From the cell containing the given text, extract its center point as (x, y) coordinate. 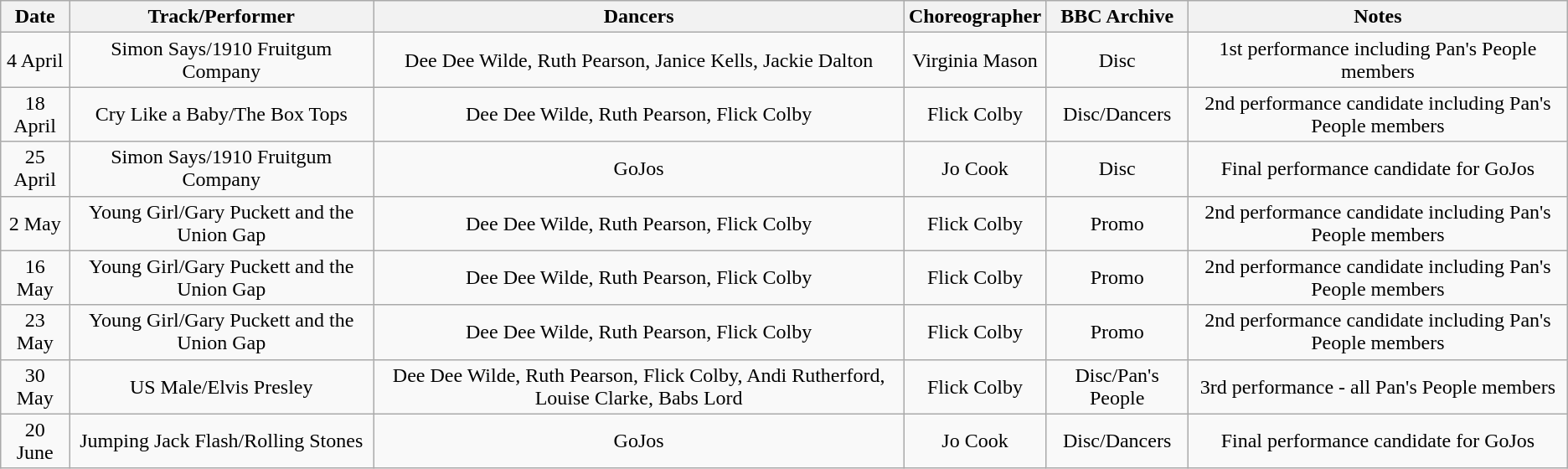
Date (35, 17)
Virginia Mason (975, 60)
Choreographer (975, 17)
Jumping Jack Flash/Rolling Stones (221, 441)
Track/Performer (221, 17)
US Male/Elvis Presley (221, 387)
Disc/Pan's People (1117, 387)
Dancers (638, 17)
Cry Like a Baby/The Box Tops (221, 114)
18 April (35, 114)
Notes (1379, 17)
2 May (35, 223)
4 April (35, 60)
BBC Archive (1117, 17)
25 April (35, 169)
16 May (35, 278)
30 May (35, 387)
3rd performance - all Pan's People members (1379, 387)
20 June (35, 441)
Dee Dee Wilde, Ruth Pearson, Janice Kells, Jackie Dalton (638, 60)
1st performance including Pan's People members (1379, 60)
Dee Dee Wilde, Ruth Pearson, Flick Colby, Andi Rutherford, Louise Clarke, Babs Lord (638, 387)
23 May (35, 332)
